For the text-containing cell, return its midpoint in [x, y] coordinate format. 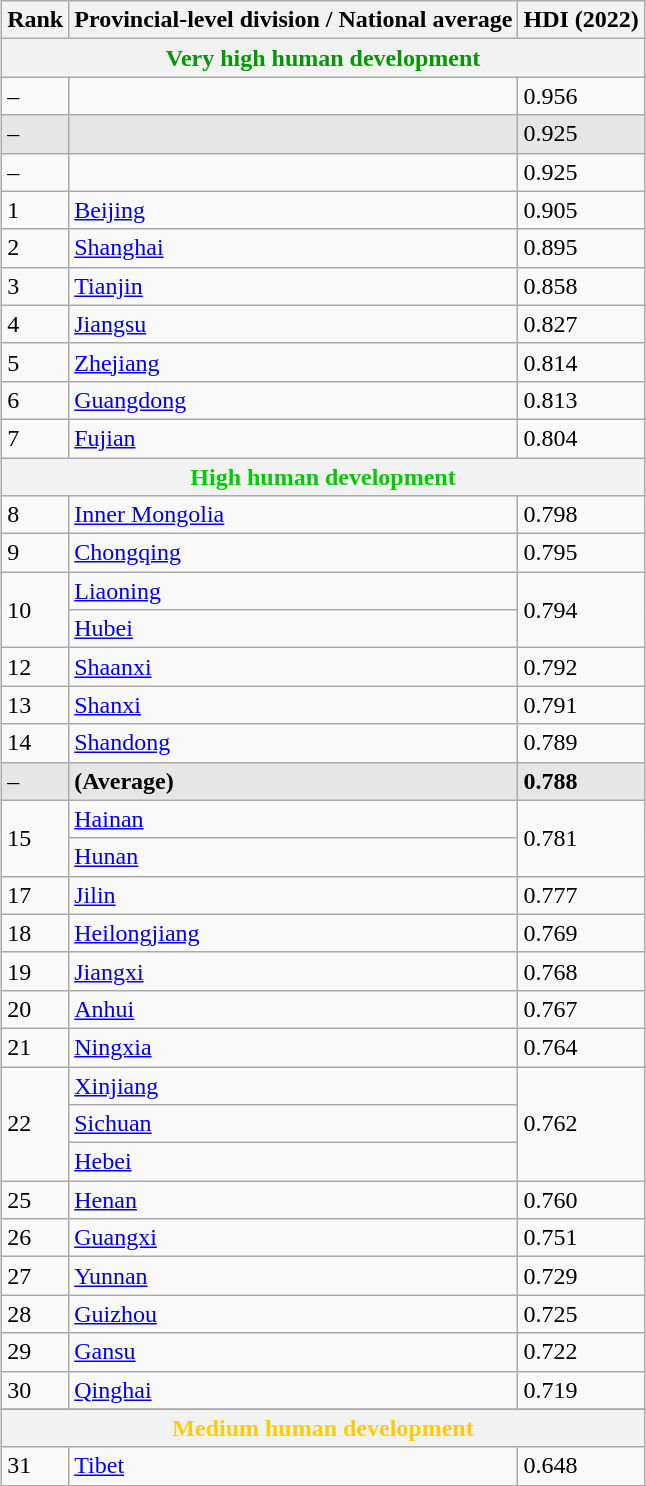
Shanxi [294, 705]
0.804 [581, 438]
9 [36, 553]
0.858 [581, 286]
0.762 [581, 1123]
Provincial-level division / National average [294, 20]
29 [36, 1352]
Zhejiang [294, 362]
0.767 [581, 1009]
7 [36, 438]
Anhui [294, 1009]
0.791 [581, 705]
13 [36, 705]
0.725 [581, 1314]
0.794 [581, 610]
0.769 [581, 933]
4 [36, 324]
Rank [36, 20]
Tibet [294, 1466]
Hebei [294, 1162]
Heilongjiang [294, 933]
0.729 [581, 1276]
28 [36, 1314]
Guangdong [294, 400]
Inner Mongolia [294, 515]
0.792 [581, 667]
0.648 [581, 1466]
0.956 [581, 96]
10 [36, 610]
Sichuan [294, 1124]
0.760 [581, 1200]
Jiangxi [294, 971]
Fujian [294, 438]
Medium human development [324, 1428]
0.895 [581, 248]
0.751 [581, 1238]
2 [36, 248]
21 [36, 1047]
25 [36, 1200]
18 [36, 933]
0.798 [581, 515]
High human development [324, 477]
Beijing [294, 210]
(Average) [294, 781]
6 [36, 400]
Hubei [294, 629]
Shandong [294, 743]
3 [36, 286]
Chongqing [294, 553]
Yunnan [294, 1276]
17 [36, 895]
Gansu [294, 1352]
0.764 [581, 1047]
0.789 [581, 743]
Tianjin [294, 286]
20 [36, 1009]
Guangxi [294, 1238]
27 [36, 1276]
15 [36, 838]
5 [36, 362]
Jilin [294, 895]
8 [36, 515]
0.814 [581, 362]
0.719 [581, 1390]
12 [36, 667]
22 [36, 1123]
19 [36, 971]
0.827 [581, 324]
Henan [294, 1200]
0.905 [581, 210]
1 [36, 210]
HDI (2022) [581, 20]
Jiangsu [294, 324]
0.777 [581, 895]
30 [36, 1390]
Shanghai [294, 248]
Xinjiang [294, 1085]
0.788 [581, 781]
Ningxia [294, 1047]
Very high human development [324, 58]
Liaoning [294, 591]
26 [36, 1238]
0.722 [581, 1352]
0.813 [581, 400]
14 [36, 743]
0.781 [581, 838]
Guizhou [294, 1314]
31 [36, 1466]
Shaanxi [294, 667]
Hainan [294, 819]
0.768 [581, 971]
Qinghai [294, 1390]
Hunan [294, 857]
0.795 [581, 553]
